Locate the cell with the specified text and output its (x, y) center coordinate. 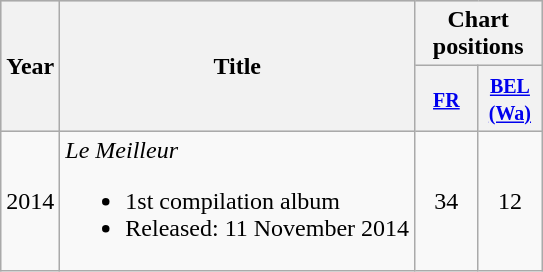
Chart positions (478, 34)
12 (510, 201)
2014 (30, 201)
Title (238, 66)
Le Meilleur1st compilation albumReleased: 11 November 2014 (238, 201)
BEL (Wa) (510, 98)
FR (447, 98)
Year (30, 66)
34 (447, 201)
